Detect which cell encompasses the target text, then output its (X, Y) center coordinate. 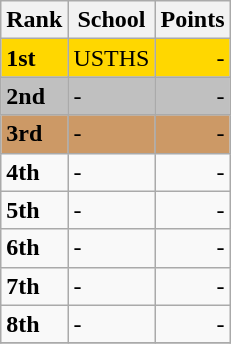
8th (34, 324)
4th (34, 172)
3rd (34, 134)
USTHS (112, 58)
2nd (34, 96)
Points (192, 20)
6th (34, 248)
5th (34, 210)
1st (34, 58)
7th (34, 286)
School (112, 20)
Rank (34, 20)
